Pinpoint the cell where the given text exists, returning its [x, y] midpoint coordinate. 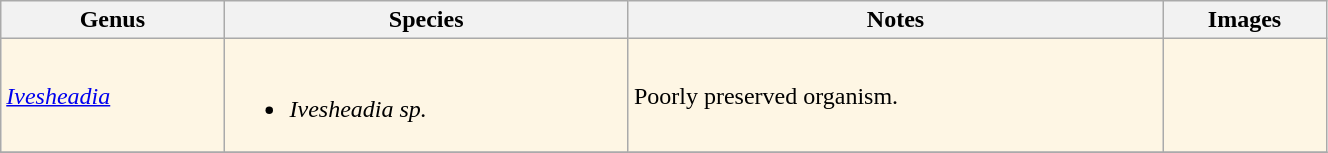
Poorly preserved organism. [895, 96]
Images [1245, 20]
Ivesheadia [112, 96]
Ivesheadia sp. [426, 96]
Notes [895, 20]
Species [426, 20]
Genus [112, 20]
